Extract the (x, y) coordinate from the center of the cell holding the provided text.  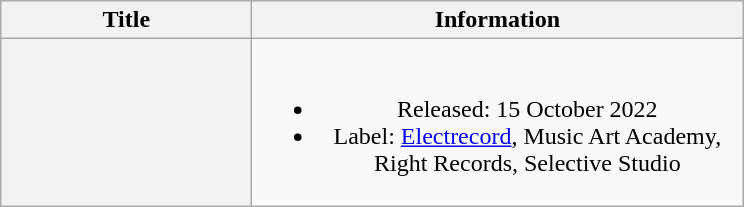
Released: 15 October 2022Label: Electrecord, Music Art Academy, Right Records, Selective Studio (498, 122)
Information (498, 20)
Title (126, 20)
